Locate the cell with the specified text and output its [X, Y] center coordinate. 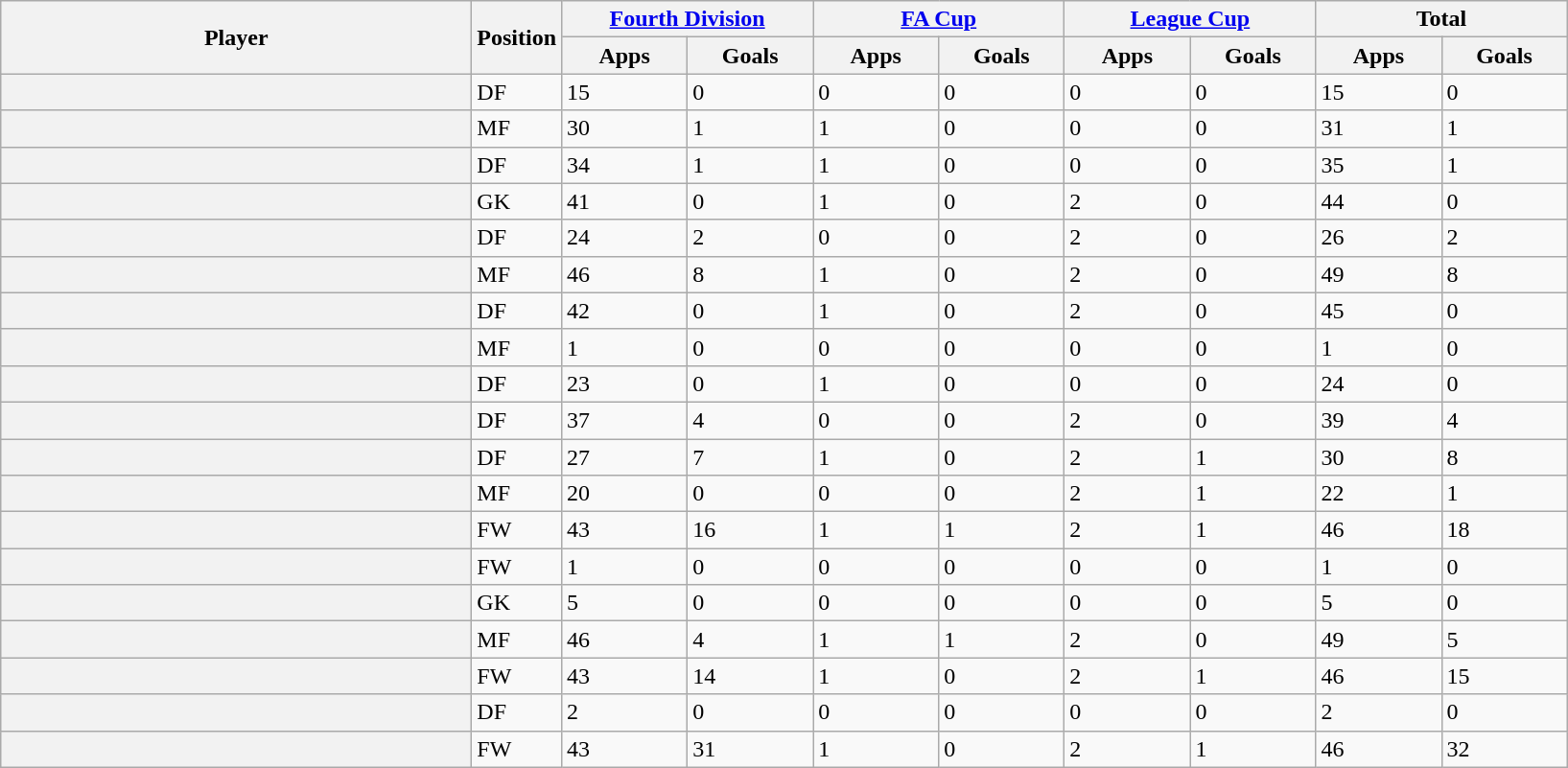
Fourth Division [688, 19]
7 [750, 457]
45 [1379, 311]
FA Cup [939, 19]
14 [750, 676]
42 [625, 311]
37 [625, 420]
34 [625, 165]
Total [1441, 19]
18 [1504, 530]
32 [1504, 749]
20 [625, 494]
League Cup [1190, 19]
27 [625, 457]
Position [517, 37]
39 [1379, 420]
Player [236, 37]
26 [1379, 238]
16 [750, 530]
41 [625, 201]
35 [1379, 165]
22 [1379, 494]
23 [625, 384]
44 [1379, 201]
